Output the (X, Y) coordinate of the center of the cell containing the given text.  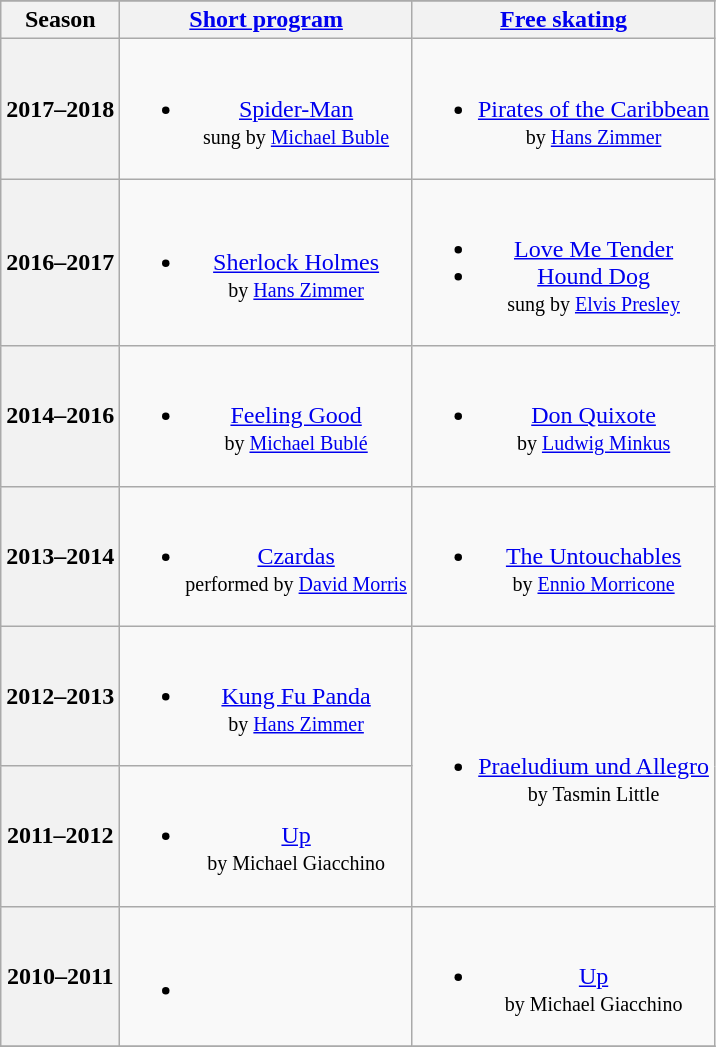
Spider-Man sung by Michael Buble (266, 109)
Free skating (563, 20)
Love Me TenderHound Dog sung by Elvis Presley (563, 262)
2013–2014 (60, 556)
Praeludium und Allegro by Tasmin Little (563, 766)
Short program (266, 20)
Czardas performed by David Morris (266, 556)
Feeling Goodby Michael Bublé (266, 416)
2017–2018 (60, 109)
2016–2017 (60, 262)
2014–2016 (60, 416)
2011–2012 (60, 836)
Pirates of the Caribbeanby Hans Zimmer (563, 109)
2010–2011 (60, 976)
Don Quixote by Ludwig Minkus (563, 416)
Kung Fu Panda by Hans Zimmer (266, 696)
2012–2013 (60, 696)
Sherlock Holmesby Hans Zimmer (266, 262)
The Untouchables by Ennio Morricone (563, 556)
Season (60, 20)
